Pinpoint the cell where the given text exists, returning its [X, Y] midpoint coordinate. 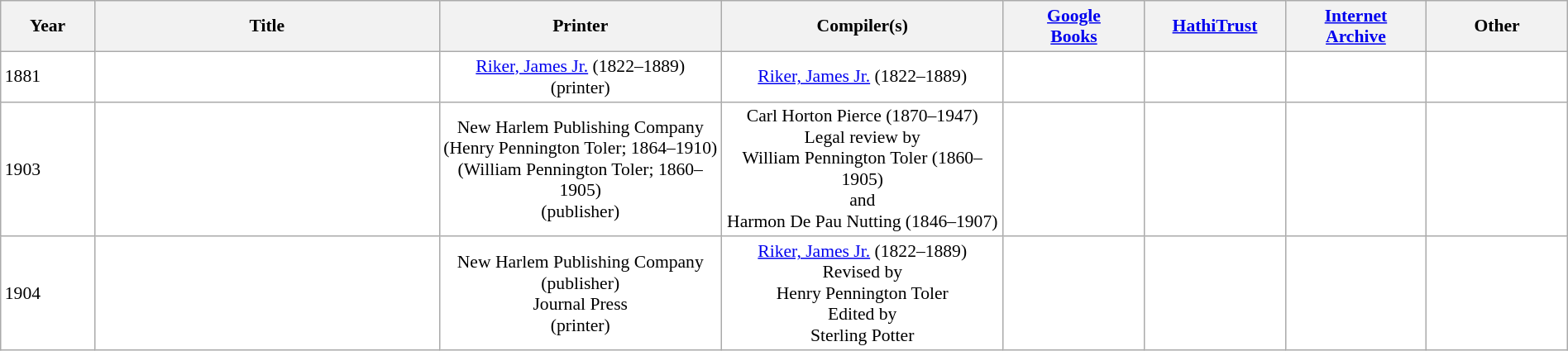
GoogleBooks [1073, 26]
Printer [581, 26]
New Harlem Publishing Company(Henry Pennington Toler; 1864–1910)(William Pennington Toler; 1860–1905)(publisher) [581, 168]
Compiler(s) [862, 26]
Carl Horton Pierce (1870–1947)Legal review byWilliam Pennington Toler (1860–1905)andHarmon De Pau Nutting (1846–1907) [862, 168]
1903 [48, 168]
Riker, James Jr. (1822–1889)Revised byHenry Pennington TolerEdited bySterling Potter [862, 294]
HathiTrust [1215, 26]
1881 [48, 76]
New Harlem Publishing Company(publisher)Journal Press(printer) [581, 294]
Title [266, 26]
Riker, James Jr. (1822–1889) [862, 76]
1904 [48, 294]
Other [1497, 26]
Year [48, 26]
InternetArchive [1355, 26]
Riker, James Jr. (1822–1889)(printer) [581, 76]
